Determine the (x, y) coordinate at the center of the cell enclosing the given text.  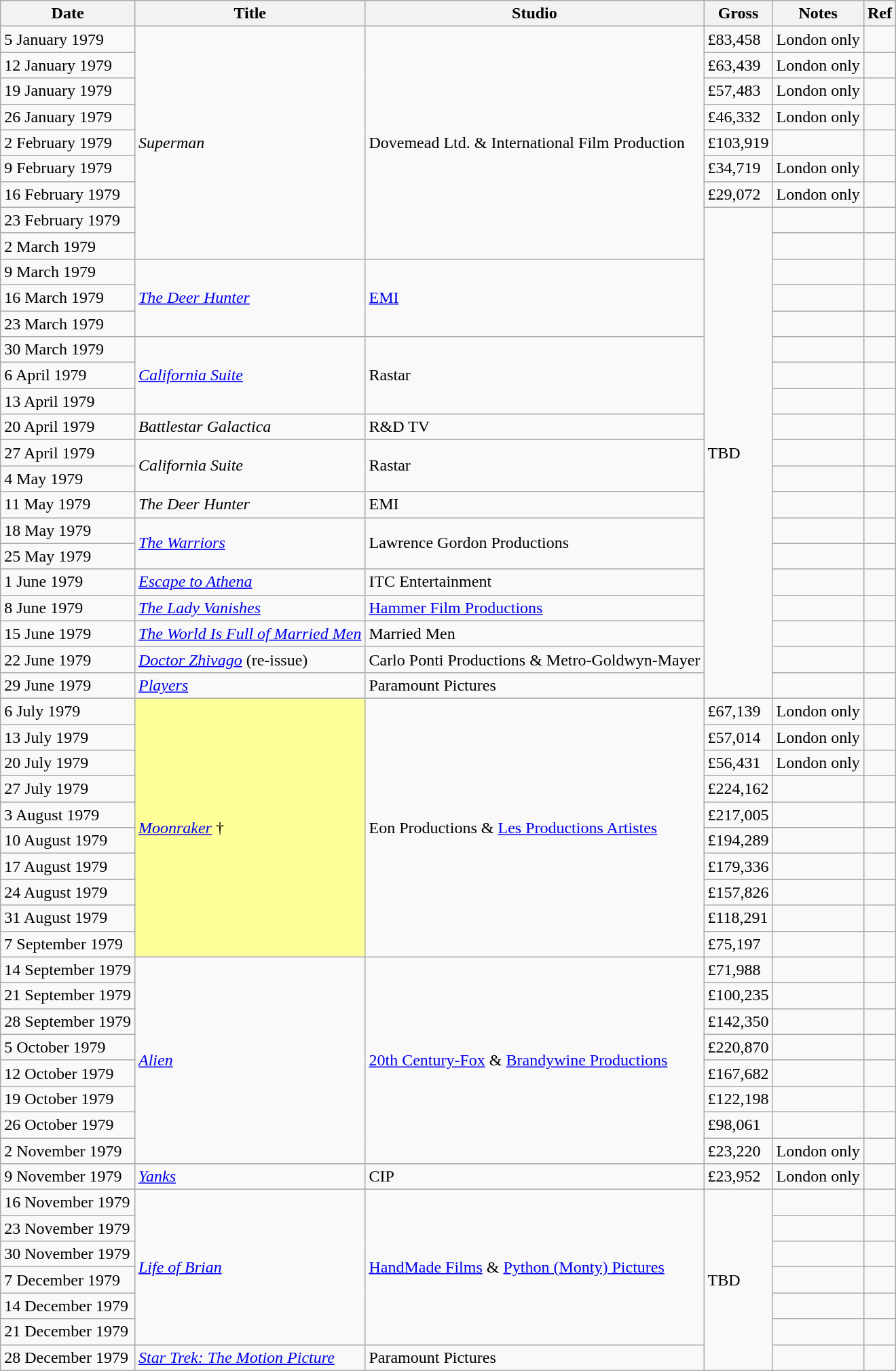
19 January 1979 (68, 91)
Hammer Film Productions (535, 608)
Players (250, 685)
9 February 1979 (68, 168)
£75,197 (739, 944)
16 February 1979 (68, 194)
9 November 1979 (68, 1177)
2 March 1979 (68, 246)
20 July 1979 (68, 763)
Life of Brian (250, 1267)
9 March 1979 (68, 272)
12 January 1979 (68, 65)
£98,061 (739, 1125)
£217,005 (739, 815)
17 August 1979 (68, 866)
22 June 1979 (68, 659)
£57,014 (739, 737)
30 November 1979 (68, 1254)
R&D TV (535, 427)
13 April 1979 (68, 401)
Doctor Zhivago (re-issue) (250, 659)
£63,439 (739, 65)
11 May 1979 (68, 505)
27 July 1979 (68, 789)
8 June 1979 (68, 608)
£29,072 (739, 194)
Escape to Athena (250, 582)
ITC Entertainment (535, 582)
Yanks (250, 1177)
28 December 1979 (68, 1357)
£71,988 (739, 970)
30 March 1979 (68, 350)
£83,458 (739, 39)
Superman (250, 143)
10 August 1979 (68, 841)
£100,235 (739, 995)
26 October 1979 (68, 1125)
21 December 1979 (68, 1332)
23 February 1979 (68, 220)
Eon Productions & Les Productions Artistes (535, 827)
£122,198 (739, 1099)
2 November 1979 (68, 1151)
23 November 1979 (68, 1228)
26 January 1979 (68, 117)
£103,919 (739, 143)
£46,332 (739, 117)
£194,289 (739, 841)
Studio (535, 14)
20 April 1979 (68, 427)
29 June 1979 (68, 685)
14 September 1979 (68, 970)
21 September 1979 (68, 995)
1 June 1979 (68, 582)
Dovemead Ltd. & International Film Production (535, 143)
Alien (250, 1060)
£34,719 (739, 168)
Battlestar Galactica (250, 427)
£57,483 (739, 91)
3 August 1979 (68, 815)
Carlo Ponti Productions & Metro-Goldwyn-Mayer (535, 659)
£220,870 (739, 1047)
12 October 1979 (68, 1073)
The Lady Vanishes (250, 608)
The World Is Full of Married Men (250, 634)
16 November 1979 (68, 1203)
20th Century-Fox & Brandywine Productions (535, 1060)
6 April 1979 (68, 376)
CIP (535, 1177)
£118,291 (739, 918)
£157,826 (739, 892)
24 August 1979 (68, 892)
19 October 1979 (68, 1099)
£23,220 (739, 1151)
5 January 1979 (68, 39)
£23,952 (739, 1177)
7 December 1979 (68, 1280)
Title (250, 14)
Date (68, 14)
The Warriors (250, 543)
£224,162 (739, 789)
18 May 1979 (68, 530)
7 September 1979 (68, 944)
£56,431 (739, 763)
15 June 1979 (68, 634)
2 February 1979 (68, 143)
£167,682 (739, 1073)
28 September 1979 (68, 1021)
Lawrence Gordon Productions (535, 543)
£179,336 (739, 866)
6 July 1979 (68, 711)
4 May 1979 (68, 479)
14 December 1979 (68, 1306)
Gross (739, 14)
Notes (818, 14)
Ref (880, 14)
Married Men (535, 634)
23 March 1979 (68, 324)
25 May 1979 (68, 556)
13 July 1979 (68, 737)
Star Trek: The Motion Picture (250, 1357)
27 April 1979 (68, 453)
£67,139 (739, 711)
Moonraker † (250, 827)
16 March 1979 (68, 297)
31 August 1979 (68, 918)
HandMade Films & Python (Monty) Pictures (535, 1267)
5 October 1979 (68, 1047)
£142,350 (739, 1021)
